Locate the cell with the specified text and output its (X, Y) center coordinate. 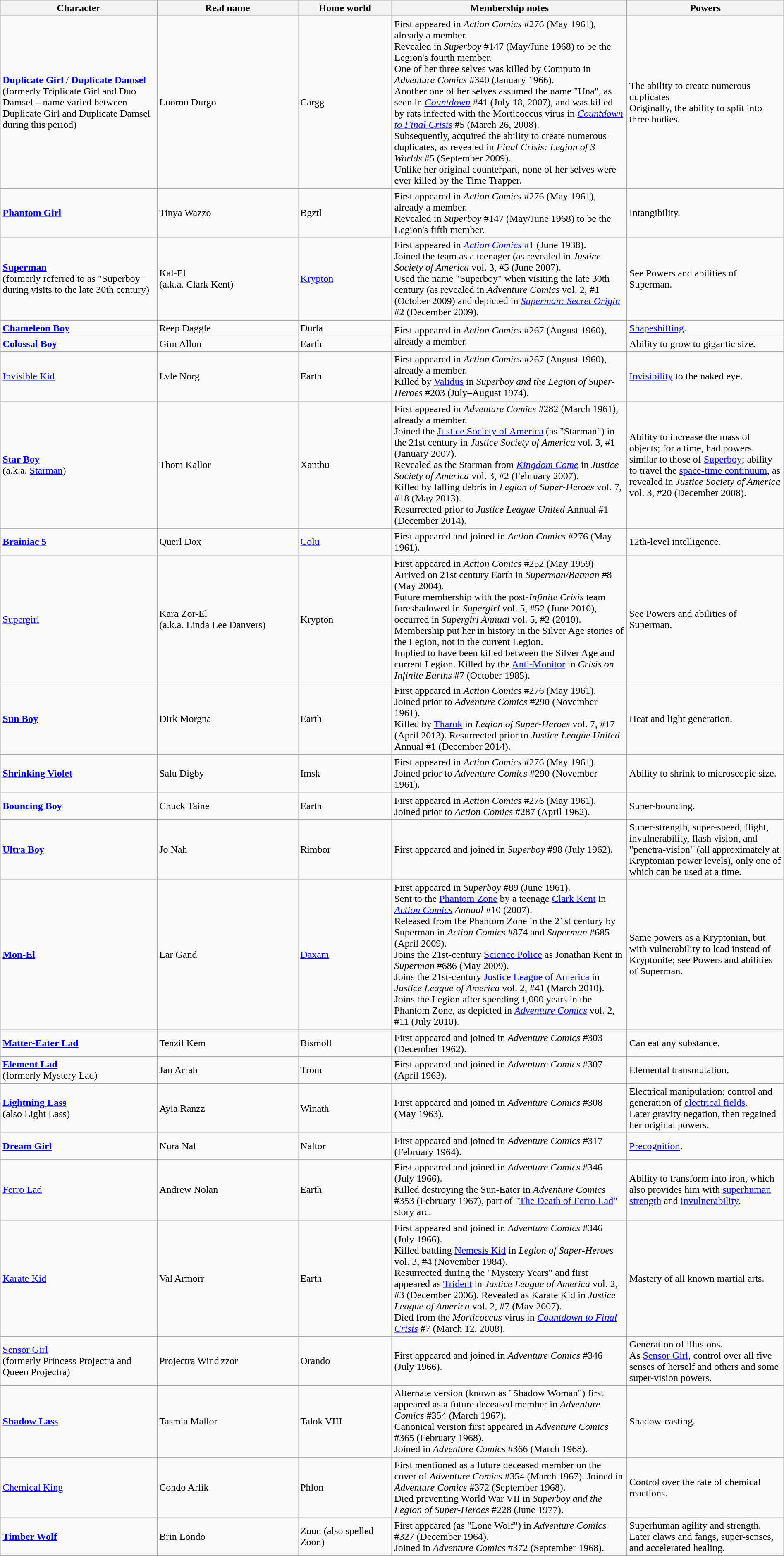
Orando (345, 1361)
First appeared and joined in Adventure Comics #303 (December 1962). (509, 1043)
Invisibility to the naked eye. (705, 376)
First appeared in Action Comics #276 (May 1961), already a member.Revealed in Superboy #147 (May/June 1968) to be the Legion's fifth member. (509, 213)
First appeared in Action Comics #267 (August 1960), already a member. (509, 336)
Querl Dox (227, 542)
First appeared in Action Comics #276 (May 1961).Joined prior to Adventure Comics #290 (November 1961). (509, 773)
Lightning Lass(also Light Lass) (79, 1108)
First appeared and joined in Action Comics #276 (May 1961). (509, 542)
Shapeshifting. (705, 328)
Trom (345, 1070)
Superhuman agility and strength.Later claws and fangs, super-senses, and accelerated healing. (705, 1537)
Can eat any substance. (705, 1043)
Lar Gand (227, 955)
Heat and light generation. (705, 718)
Ability to transform into iron, which also provides him with superhuman strength and invulnerability. (705, 1190)
Control over the rate of chemical reactions. (705, 1487)
Karate Kid (79, 1278)
Shadow-casting. (705, 1422)
First appeared and joined in Adventure Comics #317 (February 1964). (509, 1146)
Tenzil Kem (227, 1043)
Shadow Lass (79, 1422)
Andrew Nolan (227, 1190)
Generation of illusions.As Sensor Girl, control over all five senses of herself and others and some super-vision powers. (705, 1361)
Ferro Lad (79, 1190)
The ability to create numerous duplicatesOriginally, the ability to split into three bodies. (705, 102)
Elemental transmutation. (705, 1070)
Chameleon Boy (79, 328)
First appeared in Action Comics #276 (May 1961).Joined prior to Action Comics #287 (April 1962). (509, 806)
Element Lad(formerly Mystery Lad) (79, 1070)
Condo Arlik (227, 1487)
Mon-El (79, 955)
Talok VIII (345, 1422)
Durla (345, 328)
First appeared and joined in Adventure Comics #307 (April 1963). (509, 1070)
First appeared and joined in Adventure Comics #308 (May 1963). (509, 1108)
Sun Boy (79, 718)
Character (79, 8)
First appeared and joined in Superboy #98 (July 1962). (509, 850)
Sensor Girl(formerly Princess Projectra and Queen Projectra) (79, 1361)
Jo Nah (227, 850)
Winath (345, 1108)
Star Boy(a.k.a. Starman) (79, 465)
Zuun (also spelled Zoon) (345, 1537)
Bismoll (345, 1043)
Nura Nal (227, 1146)
Dirk Morgna (227, 718)
Lyle Norg (227, 376)
Phantom Girl (79, 213)
Gim Allon (227, 344)
Home world (345, 8)
First appeared and joined in Adventure Comics #346 (July 1966). (509, 1361)
Bouncing Boy (79, 806)
Daxam (345, 955)
Bgztl (345, 213)
Real name (227, 8)
Rimbor (345, 850)
Thom Kallor (227, 465)
Supergirl (79, 619)
Val Armorr (227, 1278)
Projectra Wind'zzor (227, 1361)
Salu Digby (227, 773)
Reep Daggle (227, 328)
Dream Girl (79, 1146)
Colossal Boy (79, 344)
Superman(formerly referred to as "Superboy" during visits to the late 30th century) (79, 279)
Invisible Kid (79, 376)
Colu (345, 542)
First appeared (as "Lone Wolf") in Adventure Comics #327 (December 1964).Joined in Adventure Comics #372 (September 1968). (509, 1537)
12th-level intelligence. (705, 542)
Brin Londo (227, 1537)
Intangibility. (705, 213)
Membership notes (509, 8)
Matter-Eater Lad (79, 1043)
Cargg (345, 102)
Xanthu (345, 465)
Brainiac 5 (79, 542)
Same powers as a Kryptonian, but with vulnerability to lead instead of Kryptonite; see Powers and abilities of Superman. (705, 955)
Precognition. (705, 1146)
Ayla Ranzz (227, 1108)
Shrinking Violet (79, 773)
Tasmia Mallor (227, 1422)
Mastery of all known martial arts. (705, 1278)
Phlon (345, 1487)
Chuck Taine (227, 806)
Ultra Boy (79, 850)
Tinya Wazzo (227, 213)
Luornu Durgo (227, 102)
Ability to shrink to microscopic size. (705, 773)
Jan Arrah (227, 1070)
Super-bouncing. (705, 806)
Ability to grow to gigantic size. (705, 344)
Electrical manipulation; control and generation of electrical fields.Later gravity negation, then regained her original powers. (705, 1108)
Naltor (345, 1146)
Chemical King (79, 1487)
Kal-El(a.k.a. Clark Kent) (227, 279)
Timber Wolf (79, 1537)
Imsk (345, 773)
Kara Zor-El(a.k.a. Linda Lee Danvers) (227, 619)
Powers (705, 8)
